Pinpoint the cell where the given text exists, returning its [x, y] midpoint coordinate. 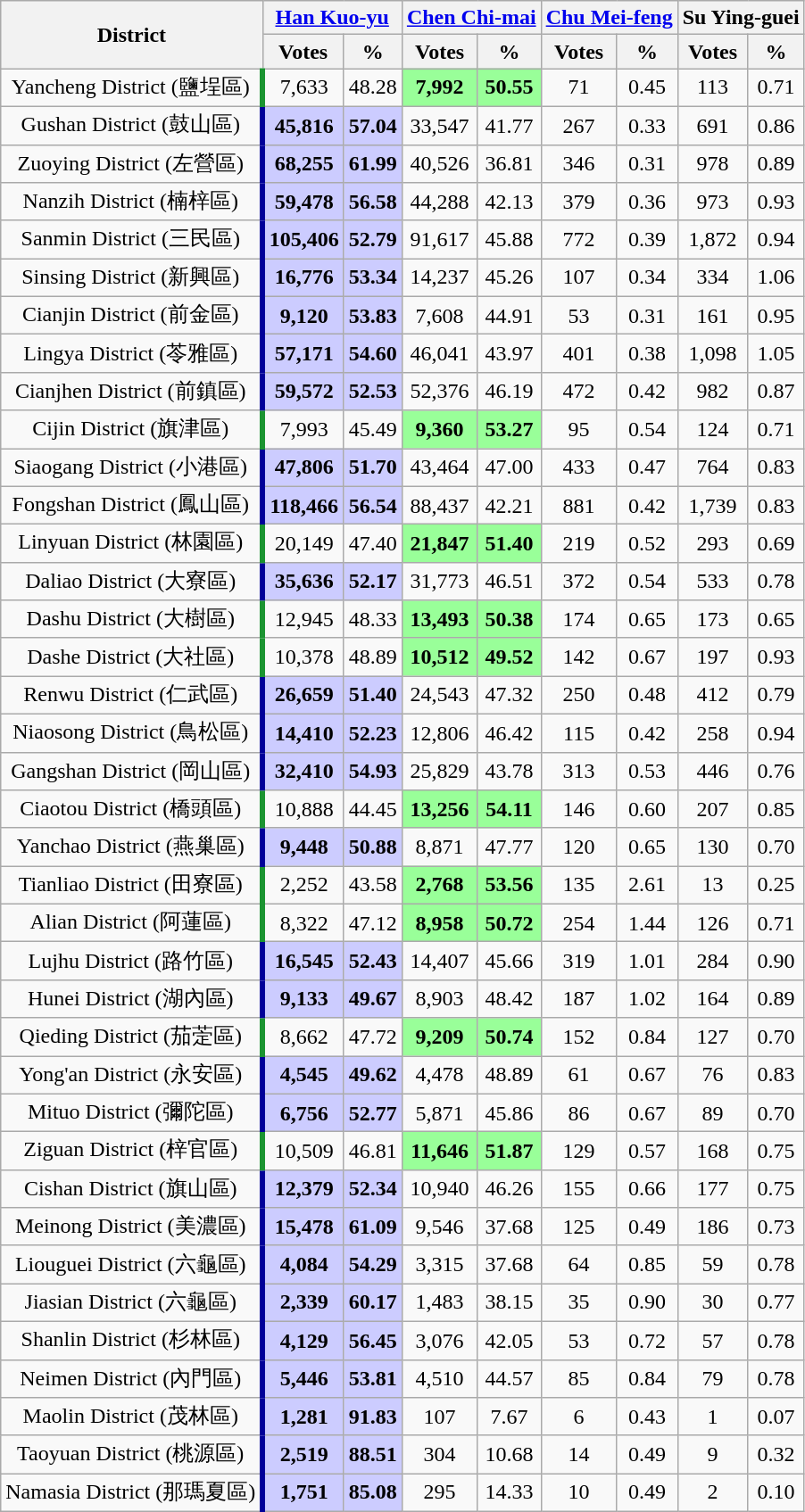
0.57 [647, 1151]
207 [712, 810]
85 [578, 1379]
45,816 [303, 125]
126 [712, 922]
1,872 [712, 239]
14,407 [439, 962]
346 [578, 164]
14 [578, 1454]
59 [712, 1265]
8,322 [303, 922]
15,478 [303, 1227]
31,773 [439, 582]
89 [712, 1113]
16,776 [303, 278]
10.68 [509, 1454]
52.17 [373, 582]
54.29 [373, 1265]
Lingya District (苓雅區) [132, 353]
24,543 [439, 696]
47.32 [509, 696]
46.51 [509, 582]
Yancheng District (鹽埕區) [132, 87]
0.72 [647, 1340]
881 [578, 505]
1,751 [303, 1493]
12,806 [439, 733]
26,659 [303, 696]
982 [712, 391]
9,360 [439, 430]
41.77 [509, 125]
372 [578, 582]
7,608 [439, 316]
164 [712, 999]
52.43 [373, 962]
21,847 [439, 544]
36.81 [509, 164]
168 [712, 1151]
56.54 [373, 505]
Fongshan District (鳳山區) [132, 505]
313 [578, 771]
2,339 [303, 1302]
52.23 [373, 733]
Sanmin District (三民區) [132, 239]
47.72 [373, 1037]
7,992 [439, 87]
Cianjhen District (前鎮區) [132, 391]
9,133 [303, 999]
472 [578, 391]
Neimen District (內門區) [132, 1379]
54.60 [373, 353]
13 [712, 885]
9,448 [303, 847]
45.86 [509, 1113]
51.70 [373, 467]
254 [578, 922]
Qieding District (茄萣區) [132, 1037]
48.33 [373, 619]
267 [578, 125]
0.48 [647, 696]
50.55 [509, 87]
0.95 [776, 316]
61.99 [373, 164]
44.91 [509, 316]
135 [578, 885]
14,410 [303, 733]
1.44 [647, 922]
43.78 [509, 771]
124 [712, 430]
1 [712, 1417]
52.79 [373, 239]
42.21 [509, 505]
3,076 [439, 1340]
0.45 [647, 87]
0.39 [647, 239]
Han Kuo-yu [332, 18]
46.19 [509, 391]
57.04 [373, 125]
61 [578, 1076]
1.05 [776, 353]
30 [712, 1302]
115 [578, 733]
47,806 [303, 467]
7,633 [303, 87]
43,464 [439, 467]
0.87 [776, 391]
1,098 [712, 353]
44.57 [509, 1379]
113 [712, 87]
295 [439, 1493]
1.02 [647, 999]
Ziguan District (梓官區) [132, 1151]
53.81 [373, 1379]
446 [712, 771]
40,526 [439, 164]
4,084 [303, 1265]
46.42 [509, 733]
12,379 [303, 1188]
0.34 [647, 278]
43.58 [373, 885]
35 [578, 1302]
1,483 [439, 1302]
258 [712, 733]
250 [578, 696]
Jiasian District (六龜區) [132, 1302]
0.76 [776, 771]
2,768 [439, 885]
68,255 [303, 164]
48.42 [509, 999]
64 [578, 1265]
4,545 [303, 1076]
2 [712, 1493]
61.09 [373, 1227]
Yanchao District (燕巢區) [132, 847]
Shanlin District (杉林區) [132, 1340]
319 [578, 962]
79 [712, 1379]
0.73 [776, 1227]
533 [712, 582]
88,437 [439, 505]
412 [712, 696]
1.01 [647, 962]
0.69 [776, 544]
56.45 [373, 1340]
0.60 [647, 810]
49.67 [373, 999]
47.40 [373, 544]
Niaosong District (鳥松區) [132, 733]
38.15 [509, 1302]
46,041 [439, 353]
52.53 [373, 391]
0.32 [776, 1454]
4,129 [303, 1340]
91,617 [439, 239]
Taoyuan District (桃源區) [132, 1454]
9,209 [439, 1037]
0.77 [776, 1302]
42.05 [509, 1340]
0.25 [776, 885]
0.79 [776, 696]
12,945 [303, 619]
71 [578, 87]
46.81 [373, 1151]
10,940 [439, 1188]
33,547 [439, 125]
47.00 [509, 467]
304 [439, 1454]
53.56 [509, 885]
57 [712, 1340]
Maolin District (茂林區) [132, 1417]
0.36 [647, 202]
Renwu District (仁武區) [132, 696]
Daliao District (大寮區) [132, 582]
186 [712, 1227]
Meinong District (美濃區) [132, 1227]
44,288 [439, 202]
Dashe District (大社區) [132, 657]
10 [578, 1493]
Lujhu District (路竹區) [132, 962]
10,378 [303, 657]
57,171 [303, 353]
120 [578, 847]
Su Ying-guei [741, 18]
161 [712, 316]
978 [712, 164]
Linyuan District (林園區) [132, 544]
Zuoying District (左營區) [132, 164]
0.33 [647, 125]
Dashu District (大樹區) [132, 619]
Gangshan District (岡山區) [132, 771]
45.66 [509, 962]
45.49 [373, 430]
293 [712, 544]
219 [578, 544]
60.17 [373, 1302]
Liouguei District (六龜區) [132, 1265]
13,493 [439, 619]
46.26 [509, 1188]
53.83 [373, 316]
284 [712, 962]
Tianliao District (田寮區) [132, 885]
49.62 [373, 1076]
174 [578, 619]
691 [712, 125]
86 [578, 1113]
20,149 [303, 544]
0.43 [647, 1417]
85.08 [373, 1493]
9,546 [439, 1227]
433 [578, 467]
173 [712, 619]
59,572 [303, 391]
42.13 [509, 202]
401 [578, 353]
4,478 [439, 1076]
Namasia District (那瑪夏區) [132, 1493]
54.93 [373, 771]
9 [712, 1454]
2,519 [303, 1454]
0.86 [776, 125]
0.07 [776, 1417]
Sinsing District (新興區) [132, 278]
8,871 [439, 847]
146 [578, 810]
Gushan District (鼓山區) [132, 125]
13,256 [439, 810]
130 [712, 847]
45.88 [509, 239]
10,512 [439, 657]
10,509 [303, 1151]
0.52 [647, 544]
Cijin District (旗津區) [132, 430]
177 [712, 1188]
43.97 [509, 353]
1,281 [303, 1417]
91.83 [373, 1417]
142 [578, 657]
Hunei District (湖內區) [132, 999]
Alian District (阿蓮區) [132, 922]
Mituo District (彌陀區) [132, 1113]
0.10 [776, 1493]
49.52 [509, 657]
35,636 [303, 582]
2.61 [647, 885]
0.47 [647, 467]
50.74 [509, 1037]
1.06 [776, 278]
379 [578, 202]
5,871 [439, 1113]
52.77 [373, 1113]
44.45 [373, 810]
6 [578, 1417]
Chen Chi-mai [471, 18]
197 [712, 657]
118,466 [303, 505]
14,237 [439, 278]
Cianjin District (前金區) [132, 316]
District [132, 35]
16,545 [303, 962]
59,478 [303, 202]
56.58 [373, 202]
7,993 [303, 430]
95 [578, 430]
48.28 [373, 87]
187 [578, 999]
50.88 [373, 847]
0.53 [647, 771]
47.12 [373, 922]
8,958 [439, 922]
Siaogang District (小港區) [132, 467]
52.34 [373, 1188]
0.38 [647, 353]
125 [578, 1227]
51.87 [509, 1151]
Nanzih District (楠梓區) [132, 202]
11,646 [439, 1151]
Chu Mei-feng [609, 18]
764 [712, 467]
50.38 [509, 619]
52,376 [439, 391]
Cishan District (旗山區) [132, 1188]
45.26 [509, 278]
3,315 [439, 1265]
8,662 [303, 1037]
32,410 [303, 771]
88.51 [373, 1454]
53.34 [373, 278]
54.11 [509, 810]
Ciaotou District (橋頭區) [132, 810]
14.33 [509, 1493]
1,739 [712, 505]
2,252 [303, 885]
8,903 [439, 999]
772 [578, 239]
129 [578, 1151]
155 [578, 1188]
Yong'an District (永安區) [132, 1076]
50.72 [509, 922]
0.66 [647, 1188]
334 [712, 278]
7.67 [509, 1417]
9,120 [303, 316]
6,756 [303, 1113]
76 [712, 1076]
127 [712, 1037]
10,888 [303, 810]
973 [712, 202]
25,829 [439, 771]
5,446 [303, 1379]
4,510 [439, 1379]
47.77 [509, 847]
152 [578, 1037]
53.27 [509, 430]
105,406 [303, 239]
